Pinpoint the cell where the given text exists, returning its [x, y] midpoint coordinate. 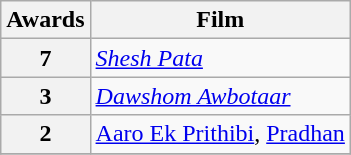
7 [46, 58]
2 [46, 134]
Aaro Ek Prithibi, Pradhan [220, 134]
Dawshom Awbotaar [220, 96]
Shesh Pata [220, 58]
Film [220, 20]
Awards [46, 20]
3 [46, 96]
